Find where the given text appears and provide that cell's center as [X, Y] coordinate. 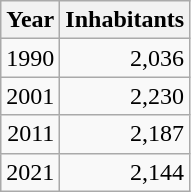
Year [30, 20]
2,230 [125, 96]
2021 [30, 172]
2001 [30, 96]
1990 [30, 58]
2,187 [125, 134]
2011 [30, 134]
2,144 [125, 172]
2,036 [125, 58]
Inhabitants [125, 20]
